Output the [X, Y] coordinate of the center of the cell containing the given text.  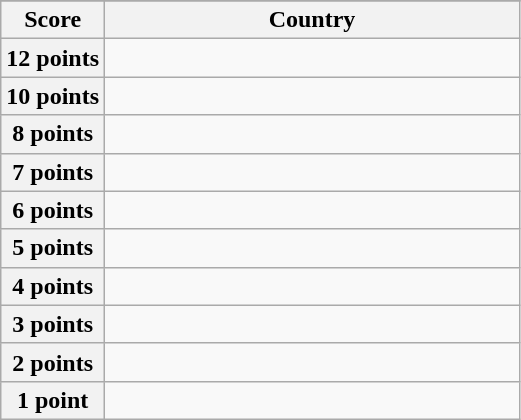
6 points [53, 210]
Score [53, 20]
5 points [53, 248]
12 points [53, 58]
8 points [53, 134]
4 points [53, 286]
7 points [53, 172]
Country [312, 20]
10 points [53, 96]
2 points [53, 362]
1 point [53, 400]
3 points [53, 324]
